Find where the given text appears and provide that cell's center as [x, y] coordinate. 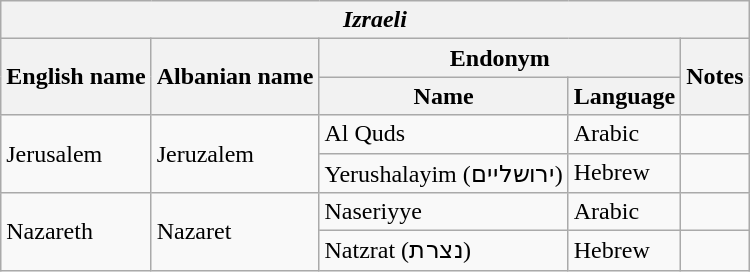
Language [624, 96]
Endonym [500, 58]
Izraeli [375, 20]
Nazareth [76, 232]
Yerushalayim (ירושליים) [444, 173]
Name [444, 96]
Nazaret [235, 232]
English name [76, 77]
Albanian name [235, 77]
Al Quds [444, 134]
Notes [715, 77]
Jeruzalem [235, 154]
Naseriyye [444, 212]
Jerusalem [76, 154]
Natzrat (נצרת) [444, 251]
